Locate the cell with the specified text and output its (X, Y) center coordinate. 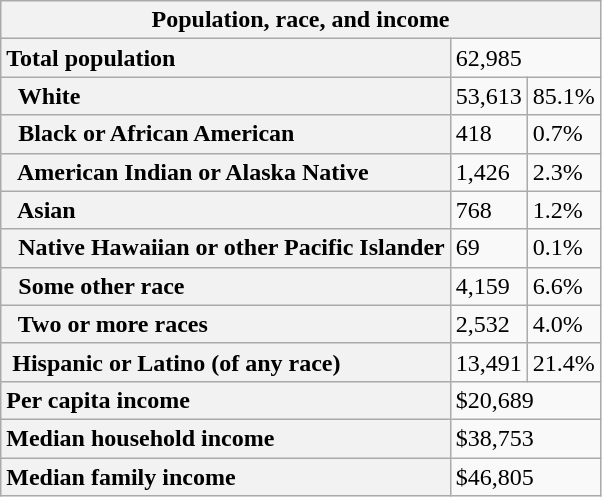
White (226, 96)
Median family income (226, 477)
85.1% (564, 96)
6.6% (564, 286)
1.2% (564, 210)
Population, race, and income (301, 20)
62,985 (525, 58)
$20,689 (525, 400)
1,426 (488, 172)
0.7% (564, 134)
21.4% (564, 362)
Native Hawaiian or other Pacific Islander (226, 248)
768 (488, 210)
Median household income (226, 438)
4,159 (488, 286)
$38,753 (525, 438)
4.0% (564, 324)
Per capita income (226, 400)
$46,805 (525, 477)
Two or more races (226, 324)
2.3% (564, 172)
Black or African American (226, 134)
Hispanic or Latino (of any race) (226, 362)
American Indian or Alaska Native (226, 172)
418 (488, 134)
Total population (226, 58)
53,613 (488, 96)
Some other race (226, 286)
69 (488, 248)
13,491 (488, 362)
Asian (226, 210)
2,532 (488, 324)
0.1% (564, 248)
